Extract the [x, y] coordinate from the center of the cell holding the provided text.  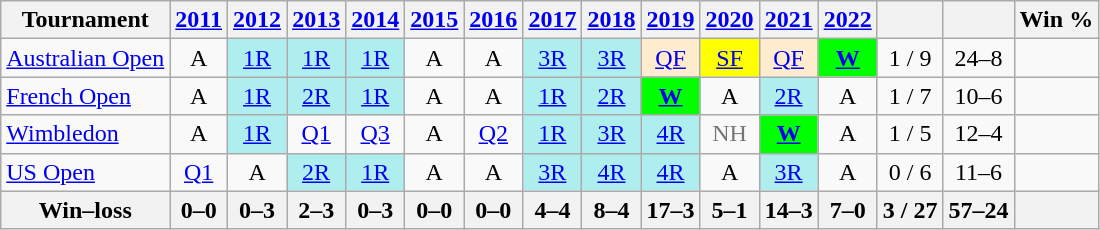
Q2 [494, 134]
1 / 5 [910, 134]
2012 [258, 20]
US Open [86, 172]
2017 [552, 20]
SF [730, 58]
12–4 [978, 134]
2022 [848, 20]
NH [730, 134]
57–24 [978, 210]
1 / 7 [910, 96]
24–8 [978, 58]
7–0 [848, 210]
2–3 [316, 210]
1 / 9 [910, 58]
10–6 [978, 96]
4–4 [552, 210]
French Open [86, 96]
2014 [376, 20]
2021 [788, 20]
2015 [434, 20]
2018 [612, 20]
14–3 [788, 210]
11–6 [978, 172]
17–3 [670, 210]
2011 [199, 20]
Tournament [86, 20]
3 / 27 [910, 210]
Win % [1056, 20]
5–1 [730, 210]
2013 [316, 20]
0 / 6 [910, 172]
8–4 [612, 210]
2016 [494, 20]
Win–loss [86, 210]
Q3 [376, 134]
2019 [670, 20]
Wimbledon [86, 134]
2020 [730, 20]
Australian Open [86, 58]
